Return the (X, Y) coordinate for the center point of the cell that contains the specified text.  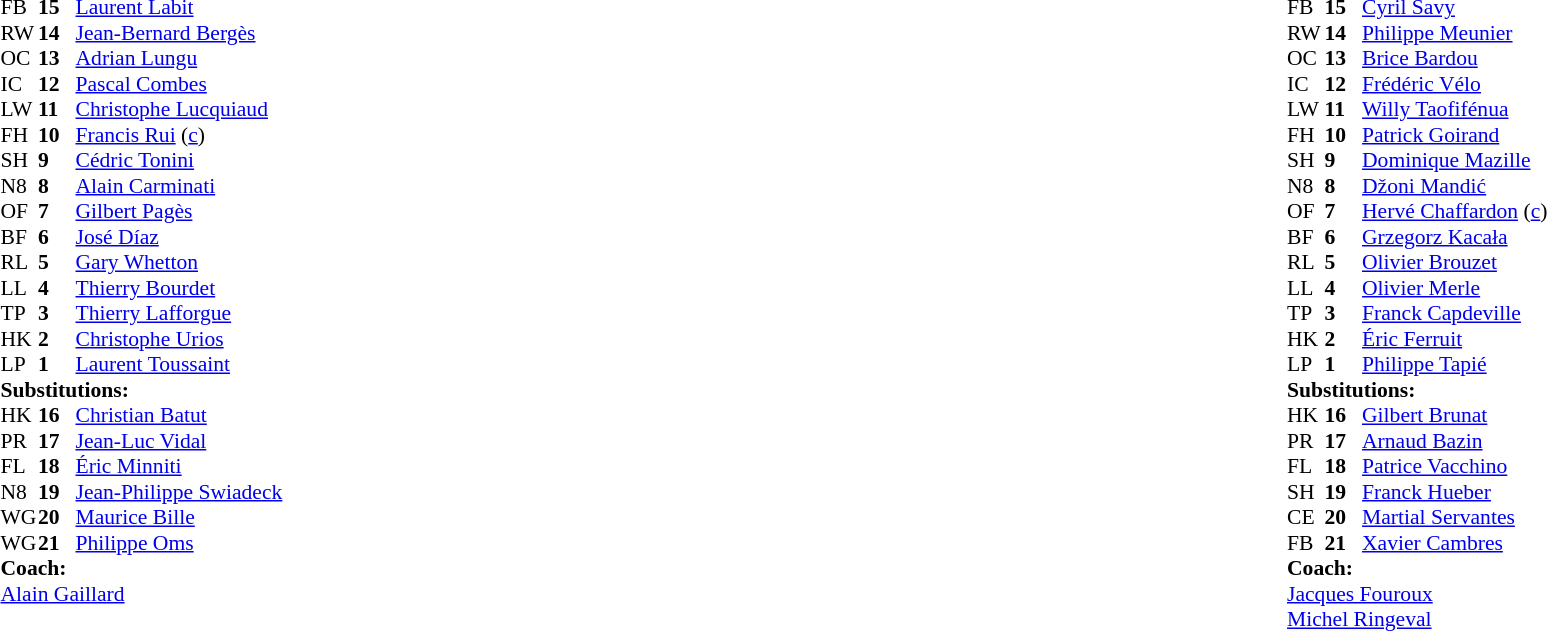
Jean-Luc Vidal (180, 441)
Xavier Cambres (1454, 543)
Frédéric Vélo (1454, 84)
Hervé Chaffardon (c) (1454, 211)
Brice Bardou (1454, 59)
Gilbert Brunat (1454, 415)
Cédric Tonini (180, 161)
Christophe Urios (180, 339)
Pascal Combes (180, 84)
Dominique Mazille (1454, 161)
Maurice Bille (180, 517)
Thierry Bourdet (180, 288)
Christian Batut (180, 415)
Alain Gaillard (141, 594)
José Díaz (180, 237)
Grzegorz Kacała (1454, 237)
Éric Minniti (180, 467)
Adrian Lungu (180, 59)
Martial Servantes (1454, 517)
Francis Rui (c) (180, 135)
Thierry Lafforgue (180, 313)
Laurent Toussaint (180, 365)
FB (1306, 543)
Éric Ferruit (1454, 339)
Patrice Vacchino (1454, 467)
Philippe Tapié (1454, 365)
Alain Carminati (180, 186)
Olivier Merle (1454, 288)
Christophe Lucquiaud (180, 109)
Philippe Meunier (1454, 33)
Jean-Philippe Swiadeck (180, 492)
Patrick Goirand (1454, 135)
Philippe Oms (180, 543)
Willy Taofifénua (1454, 109)
Gary Whetton (180, 263)
Gilbert Pagès (180, 211)
Džoni Mandić (1454, 186)
Franck Capdeville (1454, 313)
Jean-Bernard Bergès (180, 33)
Olivier Brouzet (1454, 263)
Franck Hueber (1454, 492)
Arnaud Bazin (1454, 441)
CE (1306, 517)
